Capture the cell that displays the provided text and extract its (X, Y) central coordinate. 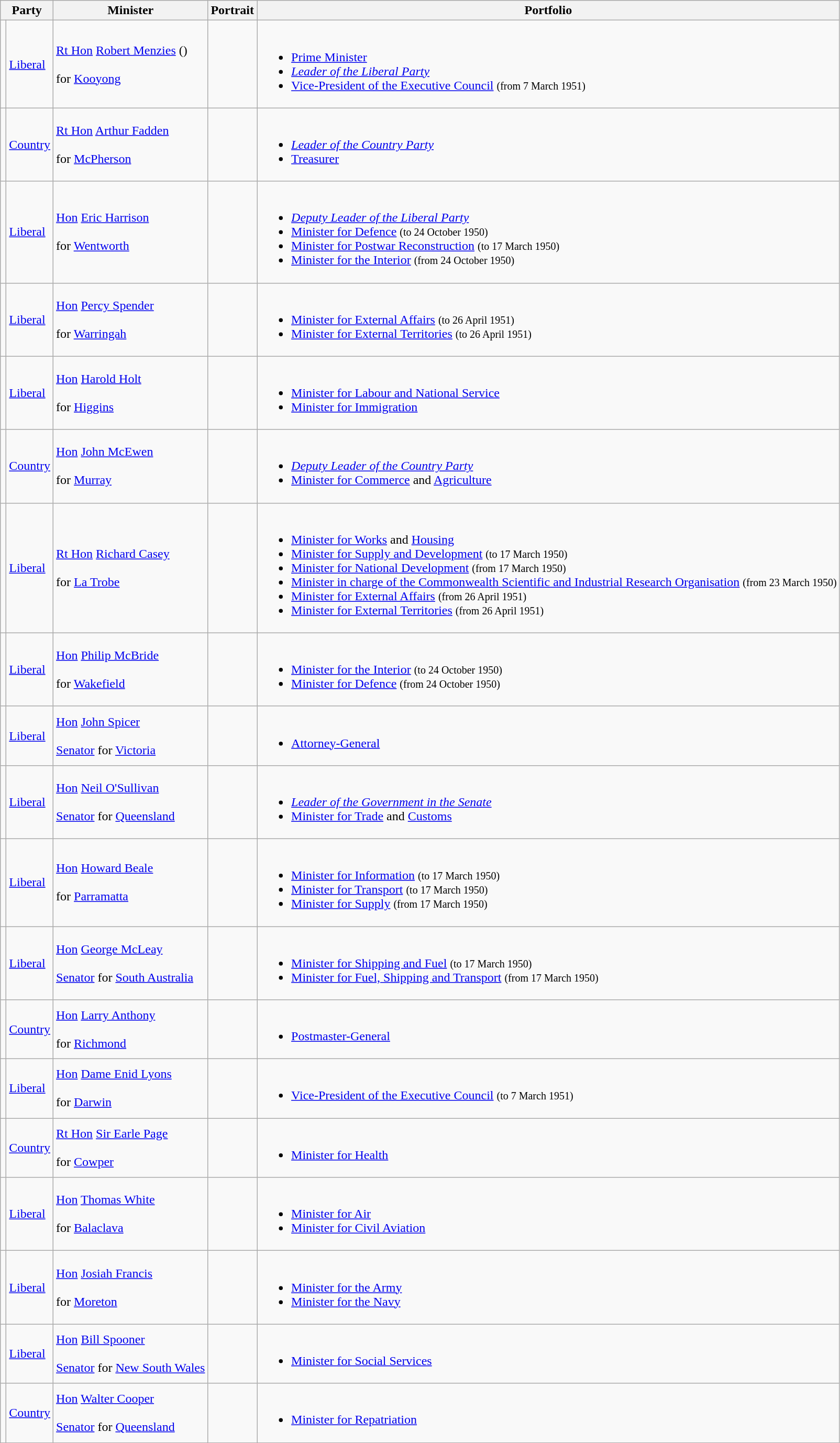
Hon Larry Anthony for Richmond (131, 1030)
Hon John McEwen for Murray (131, 466)
Portrait (233, 10)
Rt Hon Robert Menzies () for Kooyong (131, 64)
Hon Neil O'Sullivan Senator for Queensland (131, 802)
Hon Eric Harrison for Wentworth (131, 232)
Rt Hon Arthur Fadden for McPherson (131, 145)
Hon John Spicer Senator for Victoria (131, 735)
Minister for Information (to 17 March 1950)Minister for Transport (to 17 March 1950)Minister for Supply (from 17 March 1950) (549, 882)
Rt Hon Richard Casey for La Trobe (131, 568)
Minister for External Affairs (to 26 April 1951)Minister for External Territories (to 26 April 1951) (549, 320)
Postmaster-General (549, 1030)
Minister for AirMinister for Civil Aviation (549, 1214)
Hon George McLeay Senator for South Australia (131, 963)
Deputy Leader of the Country PartyMinister for Commerce and Agriculture (549, 466)
Minister for the ArmyMinister for the Navy (549, 1287)
Hon Dame Enid Lyons for Darwin (131, 1088)
Minister for Repatriation (549, 1413)
Prime MinisterLeader of the Liberal PartyVice-President of the Executive Council (from 7 March 1951) (549, 64)
Minister for Social Services (549, 1353)
Hon Thomas White for Balaclava (131, 1214)
Hon Philip McBride for Wakefield (131, 669)
Minister for Health (549, 1148)
Minister for Shipping and Fuel (to 17 March 1950)Minister for Fuel, Shipping and Transport (from 17 March 1950) (549, 963)
Hon Percy Spender for Warringah (131, 320)
Attorney-General (549, 735)
Vice-President of the Executive Council (to 7 March 1951) (549, 1088)
Party (27, 10)
Minister for the Interior (to 24 October 1950)Minister for Defence (from 24 October 1950) (549, 669)
Hon Howard Beale for Parramatta (131, 882)
Hon Bill Spooner Senator for New South Wales (131, 1353)
Minister for Labour and National ServiceMinister for Immigration (549, 393)
Minister (131, 10)
Leader of the Country PartyTreasurer (549, 145)
Hon Harold Holt for Higgins (131, 393)
Hon Josiah Francis for Moreton (131, 1287)
Portfolio (549, 10)
Rt Hon Sir Earle Page for Cowper (131, 1148)
Leader of the Government in the SenateMinister for Trade and Customs (549, 802)
Hon Walter Cooper Senator for Queensland (131, 1413)
